Extract the (X, Y) coordinate from the center of the cell holding the provided text.  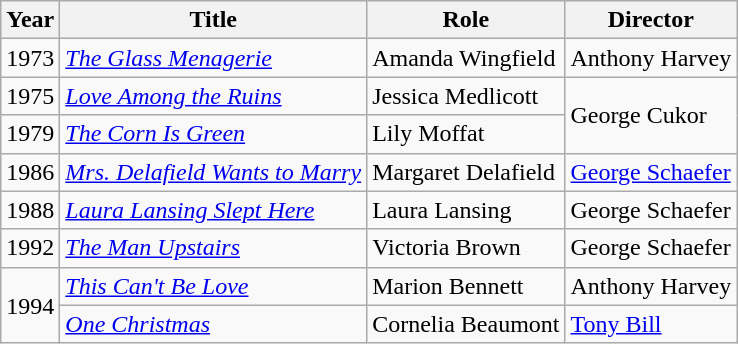
1994 (30, 305)
1979 (30, 134)
Amanda Wingfield (466, 58)
Lily Moffat (466, 134)
Role (466, 20)
1986 (30, 172)
1988 (30, 210)
The Corn Is Green (214, 134)
Laura Lansing (466, 210)
Tony Bill (651, 324)
1973 (30, 58)
Title (214, 20)
The Man Upstairs (214, 248)
Jessica Medlicott (466, 96)
This Can't Be Love (214, 286)
Laura Lansing Slept Here (214, 210)
1992 (30, 248)
Year (30, 20)
George Cukor (651, 115)
Marion Bennett (466, 286)
Love Among the Ruins (214, 96)
One Christmas (214, 324)
Margaret Delafield (466, 172)
Director (651, 20)
Mrs. Delafield Wants to Marry (214, 172)
The Glass Menagerie (214, 58)
Victoria Brown (466, 248)
Cornelia Beaumont (466, 324)
1975 (30, 96)
